For the text-containing cell, return its midpoint in [X, Y] coordinate format. 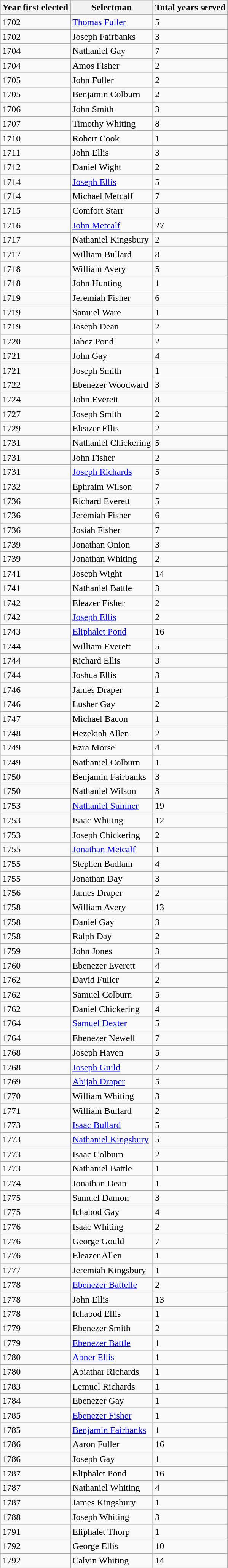
Jabez Pond [112, 341]
Comfort Starr [112, 211]
1729 [35, 429]
1783 [35, 1386]
1747 [35, 719]
Selectman [112, 8]
1756 [35, 893]
Eleazer Ellis [112, 429]
Joseph Richards [112, 472]
Calvin Whiting [112, 1560]
Michael Metcalf [112, 196]
Ebenezer Newell [112, 1038]
John Fisher [112, 458]
Amos Fisher [112, 66]
Ebenezer Woodward [112, 385]
1711 [35, 153]
Nathaniel Whiting [112, 1488]
1791 [35, 1531]
1743 [35, 631]
Samuel Damon [112, 1198]
1722 [35, 385]
Joseph Guild [112, 1067]
1710 [35, 138]
Jonathan Onion [112, 545]
Stephen Badlam [112, 864]
Hezekiah Allen [112, 733]
Joseph Chickering [112, 835]
Ebenezer Everett [112, 966]
George Ellis [112, 1546]
1788 [35, 1517]
Nathaniel Gay [112, 51]
Abner Ellis [112, 1358]
1716 [35, 225]
Robert Cook [112, 138]
Michael Bacon [112, 719]
Abijah Draper [112, 1081]
Total years served [190, 8]
John Fuller [112, 80]
Josiah Fisher [112, 530]
1707 [35, 124]
Joseph Haven [112, 1052]
Jeremiah Kingsbury [112, 1270]
Ichabod Gay [112, 1212]
Nathaniel Chickering [112, 443]
Ebenezer Gay [112, 1401]
Nathaniel Wilson [112, 791]
William Everett [112, 646]
Ebenezer Smith [112, 1328]
Ebenezer Battelle [112, 1285]
Jonathan Day [112, 878]
John Everett [112, 399]
1748 [35, 733]
27 [190, 225]
John Smith [112, 109]
Richard Everett [112, 501]
Daniel Wight [112, 167]
Lemuel Richards [112, 1386]
James Kingsbury [112, 1502]
1727 [35, 414]
Joseph Whiting [112, 1517]
John Jones [112, 951]
John Metcalf [112, 225]
1760 [35, 966]
Ichabod Ellis [112, 1314]
Benjamin Colburn [112, 95]
1720 [35, 341]
Richard Ellis [112, 661]
Year first elected [35, 8]
1777 [35, 1270]
John Hunting [112, 283]
Jonathan Whiting [112, 559]
1774 [35, 1183]
Timothy Whiting [112, 124]
Jonathan Dean [112, 1183]
1732 [35, 487]
David Fuller [112, 980]
12 [190, 820]
Lusher Gay [112, 704]
George Gould [112, 1241]
Joseph Wight [112, 574]
Isaac Colburn [112, 1154]
19 [190, 806]
1706 [35, 109]
Daniel Chickering [112, 1009]
1770 [35, 1096]
William Whiting [112, 1096]
Samuel Colburn [112, 994]
Nathaniel Sumner [112, 806]
Ephraim Wilson [112, 487]
Ebenezer Fisher [112, 1415]
Ebenezer Battle [112, 1343]
1784 [35, 1401]
1712 [35, 167]
Daniel Gay [112, 922]
1759 [35, 951]
Jonathan Metcalf [112, 849]
Samuel Ware [112, 312]
1771 [35, 1111]
1715 [35, 211]
Eleazer Fisher [112, 602]
John Gay [112, 356]
10 [190, 1546]
Thomas Fuller [112, 22]
Joseph Fairbanks [112, 37]
Joseph Dean [112, 327]
Samuel Dexter [112, 1023]
Isaac Bullard [112, 1125]
Aaron Fuller [112, 1444]
Ezra Morse [112, 748]
Abiathar Richards [112, 1372]
Joseph Gay [112, 1459]
Eleazer Allen [112, 1256]
Ralph Day [112, 937]
Eliphalet Thorp [112, 1531]
Nathaniel Colburn [112, 762]
1724 [35, 399]
Joshua Ellis [112, 675]
1769 [35, 1081]
